Identify which cell holds the provided text, then report its (x, y) central coordinate. 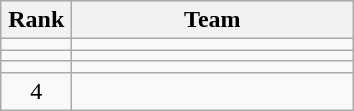
Team (212, 20)
4 (36, 91)
Rank (36, 20)
